Detect which cell encompasses the target text, then output its [x, y] center coordinate. 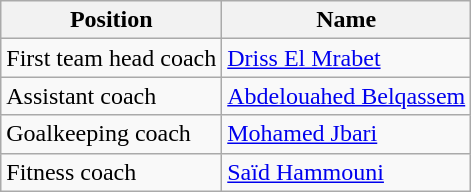
Abdelouahed Belqassem [346, 96]
Goalkeeping coach [112, 134]
Saïd Hammouni [346, 172]
Driss El Mrabet [346, 58]
Assistant coach [112, 96]
Position [112, 20]
Name [346, 20]
Mohamed Jbari [346, 134]
First team head coach [112, 58]
Fitness coach [112, 172]
